Pinpoint the cell where the given text exists, returning its [X, Y] midpoint coordinate. 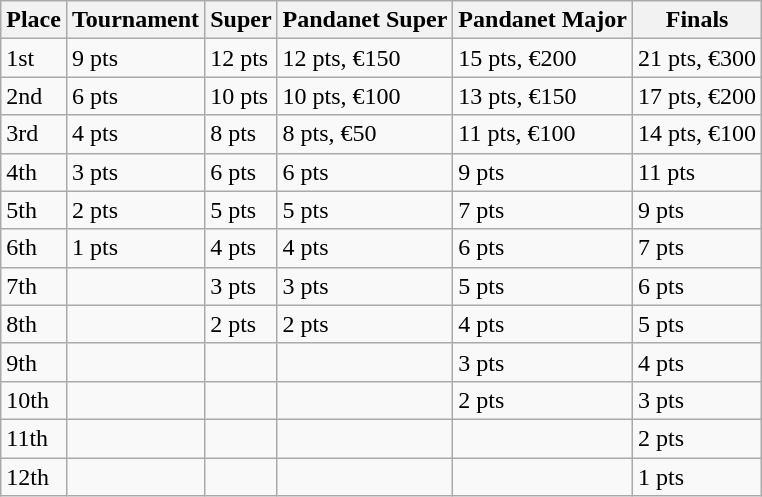
Tournament [135, 20]
9th [34, 362]
Super [241, 20]
11th [34, 438]
8 pts [241, 134]
10th [34, 400]
7th [34, 286]
11 pts, €100 [543, 134]
11 pts [698, 172]
1st [34, 58]
10 pts [241, 96]
Finals [698, 20]
Pandanet Major [543, 20]
15 pts, €200 [543, 58]
4th [34, 172]
3rd [34, 134]
6th [34, 248]
12 pts, €150 [365, 58]
Pandanet Super [365, 20]
10 pts, €100 [365, 96]
5th [34, 210]
13 pts, €150 [543, 96]
17 pts, €200 [698, 96]
2nd [34, 96]
14 pts, €100 [698, 134]
21 pts, €300 [698, 58]
Place [34, 20]
8th [34, 324]
12th [34, 477]
12 pts [241, 58]
8 pts, €50 [365, 134]
